From the cell containing the given text, extract its center point as (X, Y) coordinate. 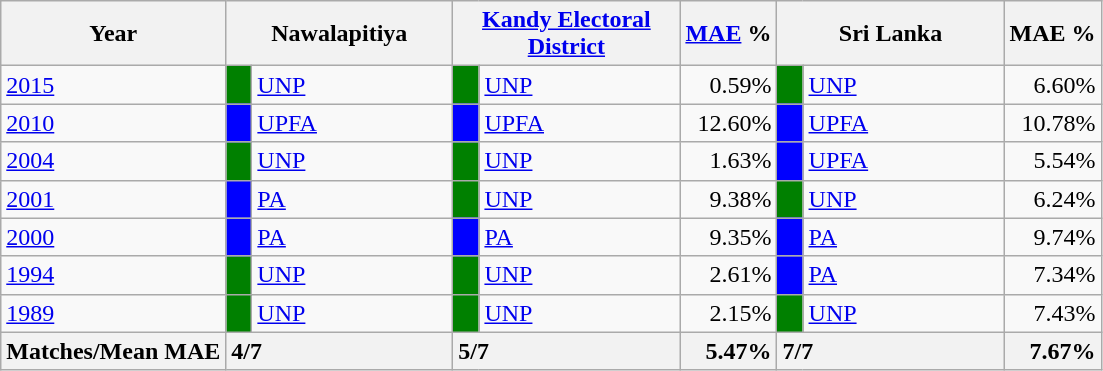
0.59% (728, 85)
10.78% (1052, 123)
1989 (114, 313)
Year (114, 34)
4/7 (340, 351)
9.38% (728, 199)
2010 (114, 123)
2001 (114, 199)
6.60% (1052, 85)
9.35% (728, 237)
7.67% (1052, 351)
2.15% (728, 313)
12.60% (728, 123)
Nawalapitiya (340, 34)
7/7 (890, 351)
Kandy Electoral District (566, 34)
5.47% (728, 351)
2015 (114, 85)
5/7 (566, 351)
1.63% (728, 161)
Sri Lanka (890, 34)
2.61% (728, 275)
7.43% (1052, 313)
2000 (114, 237)
1994 (114, 275)
5.54% (1052, 161)
7.34% (1052, 275)
9.74% (1052, 237)
Matches/Mean MAE (114, 351)
6.24% (1052, 199)
2004 (114, 161)
